Find where the given text appears and provide that cell's center as [x, y] coordinate. 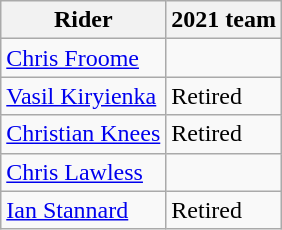
2021 team [224, 20]
Chris Lawless [84, 172]
Christian Knees [84, 134]
Chris Froome [84, 58]
Rider [84, 20]
Vasil Kiryienka [84, 96]
Ian Stannard [84, 210]
